Pinpoint the cell where the given text exists, returning its (x, y) midpoint coordinate. 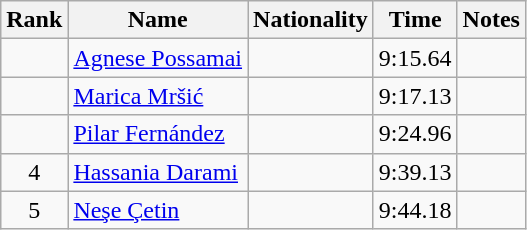
9:24.96 (415, 134)
Notes (491, 20)
5 (34, 210)
Rank (34, 20)
Neşe Çetin (158, 210)
9:17.13 (415, 96)
9:44.18 (415, 210)
Hassania Darami (158, 172)
Name (158, 20)
Pilar Fernández (158, 134)
9:39.13 (415, 172)
9:15.64 (415, 58)
Time (415, 20)
4 (34, 172)
Agnese Possamai (158, 58)
Marica Mršić (158, 96)
Nationality (311, 20)
